Search for the cell housing the specified text and yield its [X, Y] center coordinate. 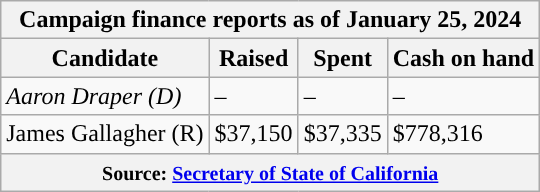
Campaign finance reports as of January 25, 2024 [270, 20]
$37,150 [254, 134]
James Gallagher (R) [105, 134]
Candidate [105, 58]
Spent [342, 58]
Cash on hand [463, 58]
$37,335 [342, 134]
Raised [254, 58]
$778,316 [463, 134]
Source: Secretary of State of California [270, 172]
Aaron Draper (D) [105, 96]
